Pinpoint the cell where the given text exists, returning its (x, y) midpoint coordinate. 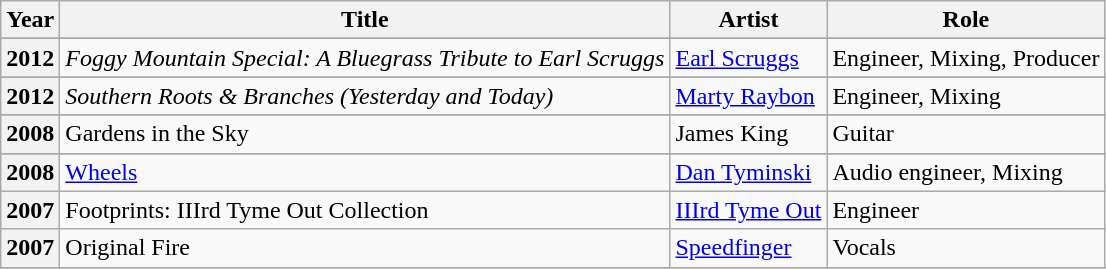
Original Fire (365, 248)
Marty Raybon (748, 96)
Foggy Mountain Special: A Bluegrass Tribute to Earl Scruggs (365, 58)
IIIrd Tyme Out (748, 210)
Engineer, Mixing (966, 96)
Artist (748, 20)
Gardens in the Sky (365, 134)
Wheels (365, 172)
Guitar (966, 134)
Southern Roots & Branches (Yesterday and Today) (365, 96)
Dan Tyminski (748, 172)
Speedfinger (748, 248)
Footprints: IIIrd Tyme Out Collection (365, 210)
Title (365, 20)
Role (966, 20)
Audio engineer, Mixing (966, 172)
Engineer, Mixing, Producer (966, 58)
James King (748, 134)
Vocals (966, 248)
Engineer (966, 210)
Year (30, 20)
Earl Scruggs (748, 58)
